Capture the cell that displays the provided text and extract its [x, y] central coordinate. 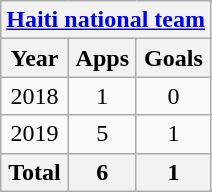
0 [173, 96]
2018 [34, 96]
Goals [173, 58]
Haiti national team [106, 20]
5 [102, 134]
Apps [102, 58]
2019 [34, 134]
Total [34, 172]
Year [34, 58]
6 [102, 172]
